Return the (x, y) coordinate for the center point of the cell that contains the specified text.  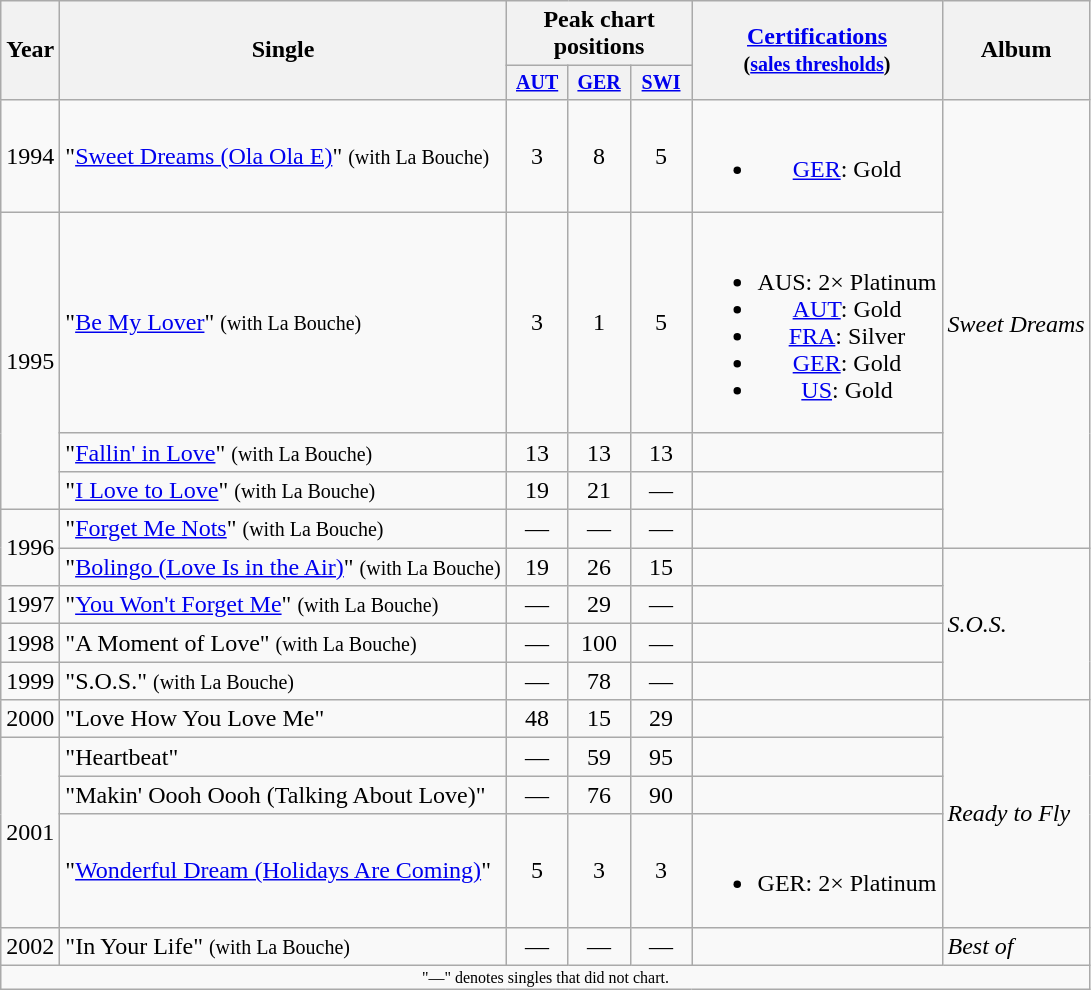
Single (283, 50)
Certifications(sales thresholds) (817, 50)
S.O.S. (1016, 624)
26 (599, 567)
76 (599, 795)
"A Moment of Love" (with La Bouche) (283, 643)
"Fallin' in Love" (with La Bouche) (283, 452)
SWI (661, 82)
"Forget Me Nots" (with La Bouche) (283, 529)
1 (599, 322)
"I Love to Love" (with La Bouche) (283, 490)
"Heartbeat" (283, 757)
GER: 2× Platinum (817, 870)
100 (599, 643)
95 (661, 757)
48 (537, 719)
GER: Gold (817, 156)
"S.O.S." (with La Bouche) (283, 681)
78 (599, 681)
GER (599, 82)
"Bolingo (Love Is in the Air)" (with La Bouche) (283, 567)
"—" denotes singles that did not chart. (546, 977)
2001 (30, 832)
2002 (30, 946)
Ready to Fly (1016, 814)
"Makin' Oooh Oooh (Talking About Love)" (283, 795)
8 (599, 156)
"In Your Life" (with La Bouche) (283, 946)
"You Won't Forget Me" (with La Bouche) (283, 605)
2000 (30, 719)
Year (30, 50)
Best of (1016, 946)
1995 (30, 360)
59 (599, 757)
AUT (537, 82)
1997 (30, 605)
1999 (30, 681)
"Be My Lover" (with La Bouche) (283, 322)
90 (661, 795)
Peak chart positions (599, 34)
21 (599, 490)
"Wonderful Dream (Holidays Are Coming)" (283, 870)
Album (1016, 50)
1994 (30, 156)
1998 (30, 643)
Sweet Dreams (1016, 323)
"Love How You Love Me" (283, 719)
"Sweet Dreams (Ola Ola E)" (with La Bouche) (283, 156)
AUS: 2× PlatinumAUT: GoldFRA: SilverGER: GoldUS: Gold (817, 322)
1996 (30, 548)
